Pinpoint the cell where the given text exists, returning its (x, y) midpoint coordinate. 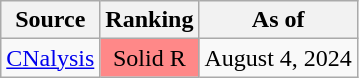
August 4, 2024 (278, 58)
CNalysis (50, 58)
Source (50, 20)
As of (278, 20)
Ranking (150, 20)
Solid R (150, 58)
